Return [x, y] of the center of cell containing provided text 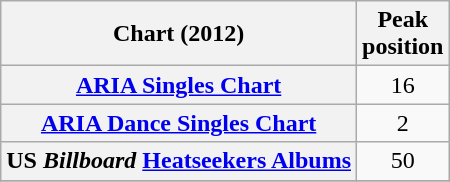
Chart (2012) [179, 34]
2 [403, 123]
50 [403, 161]
US Billboard Heatseekers Albums [179, 161]
ARIA Singles Chart [179, 85]
16 [403, 85]
ARIA Dance Singles Chart [179, 123]
Peakposition [403, 34]
